Return (x, y) of the center of cell containing provided text 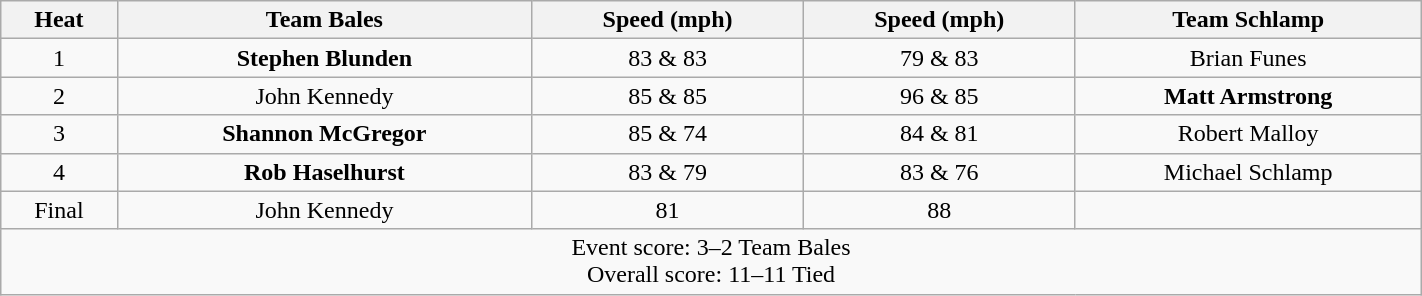
2 (59, 96)
83 & 79 (668, 172)
Shannon McGregor (324, 134)
1 (59, 58)
Stephen Blunden (324, 58)
96 & 85 (939, 96)
83 & 83 (668, 58)
Final (59, 210)
88 (939, 210)
Heat (59, 20)
Rob Haselhurst (324, 172)
79 & 83 (939, 58)
81 (668, 210)
85 & 85 (668, 96)
Team Bales (324, 20)
85 & 74 (668, 134)
Matt Armstrong (1248, 96)
Team Schlamp (1248, 20)
83 & 76 (939, 172)
Michael Schlamp (1248, 172)
3 (59, 134)
84 & 81 (939, 134)
Robert Malloy (1248, 134)
Event score: 3–2 Team Bales Overall score: 11–11 Tied (711, 262)
4 (59, 172)
Brian Funes (1248, 58)
